Locate the cell with the specified text and output its [x, y] center coordinate. 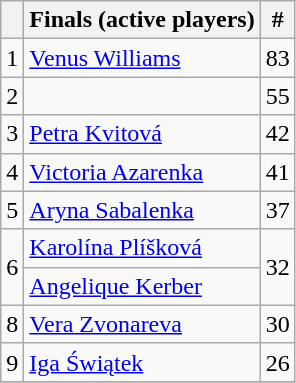
Venus Williams [142, 58]
Iga Świątek [142, 362]
6 [12, 267]
83 [278, 58]
9 [12, 362]
1 [12, 58]
Karolína Plíšková [142, 248]
37 [278, 210]
Vera Zvonareva [142, 324]
30 [278, 324]
55 [278, 96]
2 [12, 96]
8 [12, 324]
Finals (active players) [142, 20]
32 [278, 267]
# [278, 20]
Petra Kvitová [142, 134]
Victoria Azarenka [142, 172]
Aryna Sabalenka [142, 210]
4 [12, 172]
42 [278, 134]
Angelique Kerber [142, 286]
3 [12, 134]
41 [278, 172]
26 [278, 362]
5 [12, 210]
